Pinpoint the cell where the given text exists, returning its (X, Y) midpoint coordinate. 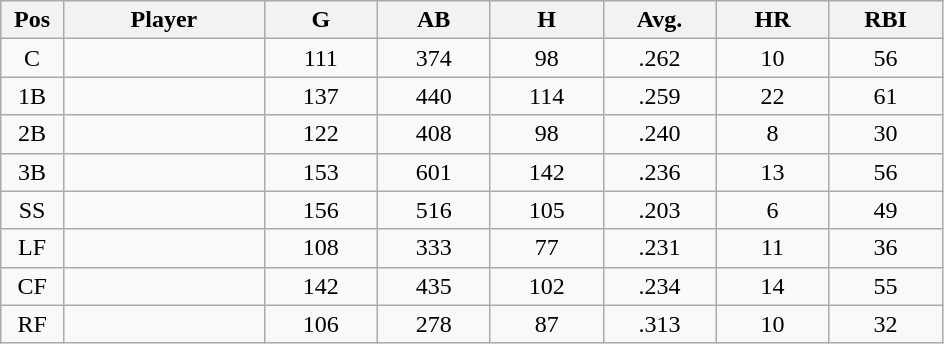
36 (886, 248)
22 (772, 96)
105 (546, 210)
156 (320, 210)
G (320, 20)
30 (886, 134)
AB (434, 20)
3B (32, 172)
111 (320, 58)
408 (434, 134)
102 (546, 286)
1B (32, 96)
601 (434, 172)
11 (772, 248)
.240 (660, 134)
435 (434, 286)
.262 (660, 58)
RBI (886, 20)
Avg. (660, 20)
87 (546, 324)
.313 (660, 324)
137 (320, 96)
32 (886, 324)
61 (886, 96)
374 (434, 58)
LF (32, 248)
122 (320, 134)
Player (164, 20)
RF (32, 324)
SS (32, 210)
55 (886, 286)
.203 (660, 210)
C (32, 58)
278 (434, 324)
49 (886, 210)
108 (320, 248)
.234 (660, 286)
13 (772, 172)
.259 (660, 96)
14 (772, 286)
153 (320, 172)
8 (772, 134)
CF (32, 286)
6 (772, 210)
333 (434, 248)
77 (546, 248)
516 (434, 210)
HR (772, 20)
.231 (660, 248)
Pos (32, 20)
440 (434, 96)
114 (546, 96)
H (546, 20)
.236 (660, 172)
2B (32, 134)
106 (320, 324)
